Identify which cell holds the provided text, then report its [x, y] central coordinate. 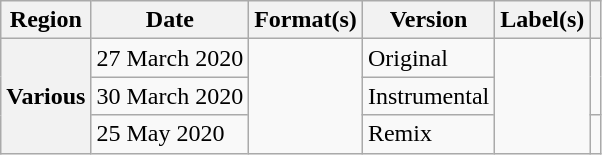
Original [428, 58]
Region [46, 20]
Remix [428, 134]
Label(s) [542, 20]
Format(s) [306, 20]
25 May 2020 [170, 134]
Instrumental [428, 96]
27 March 2020 [170, 58]
Various [46, 96]
Date [170, 20]
30 March 2020 [170, 96]
Version [428, 20]
